Output the (X, Y) coordinate of the center of the cell containing the given text.  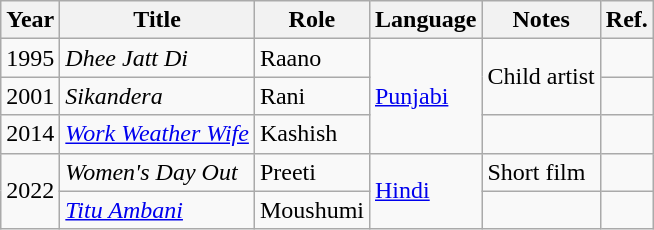
Ref. (626, 20)
Preeti (312, 172)
Rani (312, 96)
2001 (30, 96)
Role (312, 20)
Year (30, 20)
Raano (312, 58)
Women's Day Out (158, 172)
Language (425, 20)
Moushumi (312, 210)
Child artist (541, 77)
Work Weather Wife (158, 134)
Titu Ambani (158, 210)
Short film (541, 172)
Dhee Jatt Di (158, 58)
Title (158, 20)
2014 (30, 134)
2022 (30, 191)
Kashish (312, 134)
1995 (30, 58)
Notes (541, 20)
Punjabi (425, 96)
Sikandera (158, 96)
Hindi (425, 191)
